Pinpoint the cell where the given text exists, returning its [X, Y] midpoint coordinate. 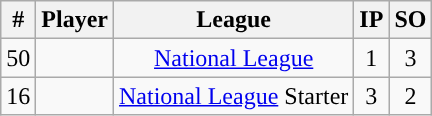
Player [75, 20]
# [18, 20]
IP [372, 20]
2 [410, 96]
SO [410, 20]
50 [18, 58]
National League [234, 58]
National League Starter [234, 96]
16 [18, 96]
1 [372, 58]
League [234, 20]
